Return (X, Y) of the center of cell containing provided text 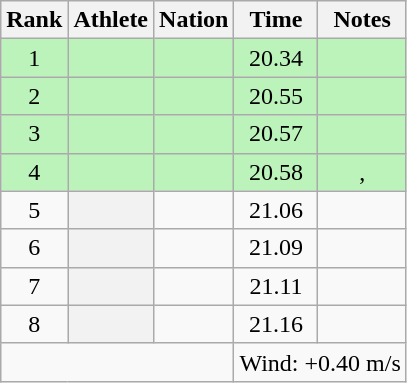
21.09 (276, 248)
20.58 (276, 172)
21.06 (276, 210)
3 (34, 134)
4 (34, 172)
1 (34, 58)
5 (34, 210)
6 (34, 248)
20.55 (276, 96)
Athlete (111, 20)
, (362, 172)
Notes (362, 20)
Nation (194, 20)
Time (276, 20)
21.11 (276, 286)
8 (34, 324)
21.16 (276, 324)
7 (34, 286)
20.34 (276, 58)
20.57 (276, 134)
Wind: +0.40 m/s (320, 362)
Rank (34, 20)
2 (34, 96)
